Detect which cell encompasses the target text, then output its [X, Y] center coordinate. 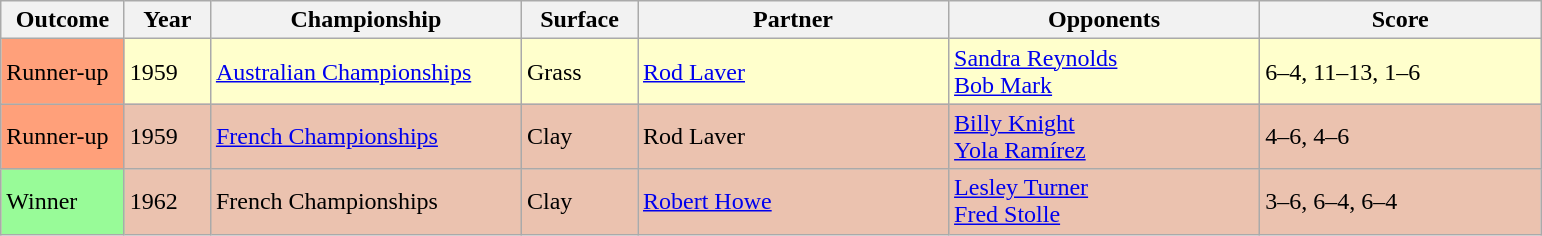
Winner [63, 202]
Championship [366, 20]
3–6, 6–4, 6–4 [1400, 202]
Billy Knight Yola Ramírez [1104, 136]
Robert Howe [794, 202]
Grass [579, 72]
Partner [794, 20]
4–6, 4–6 [1400, 136]
Outcome [63, 20]
Score [1400, 20]
Opponents [1104, 20]
1962 [167, 202]
6–4, 11–13, 1–6 [1400, 72]
Lesley Turner Fred Stolle [1104, 202]
Surface [579, 20]
Sandra Reynolds Bob Mark [1104, 72]
Year [167, 20]
Australian Championships [366, 72]
